Provide the [X, Y] coordinate of the cell's center where the given text is located.  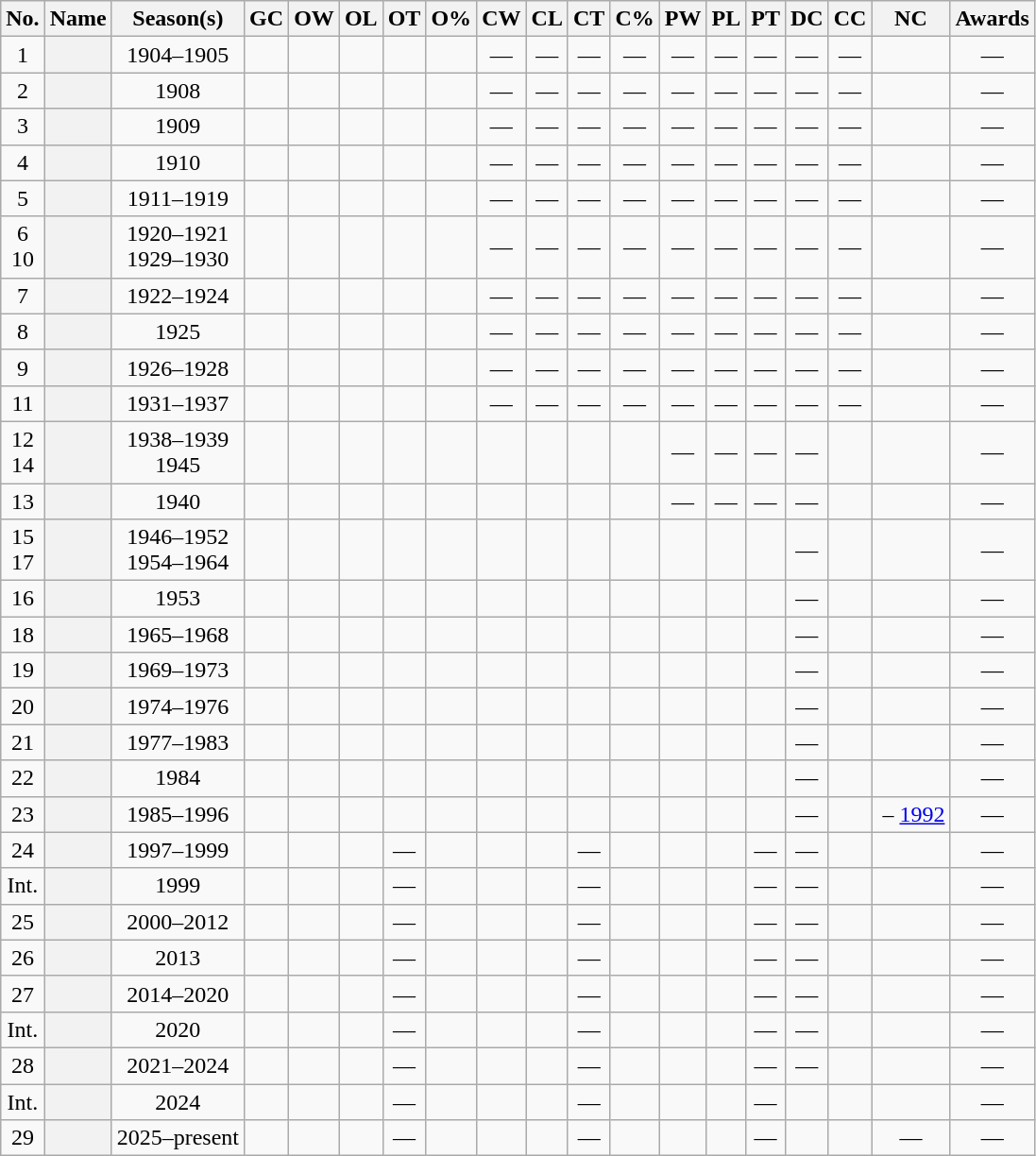
C% [635, 19]
1938–19391945 [178, 451]
28 [23, 1065]
1953 [178, 599]
4 [23, 162]
PW [683, 19]
13 [23, 501]
610 [23, 247]
21 [23, 742]
26 [23, 958]
– 1992 [910, 814]
29 [23, 1138]
1925 [178, 331]
PT [766, 19]
1997–1999 [178, 850]
3 [23, 127]
1920–19211929–1930 [178, 247]
2 [23, 91]
2013 [178, 958]
18 [23, 635]
2020 [178, 1029]
19 [23, 671]
OL [361, 19]
1946–19521954–1964 [178, 550]
1969–1973 [178, 671]
1910 [178, 162]
1911–1919 [178, 198]
8 [23, 331]
CL [547, 19]
CC [850, 19]
Season(s) [178, 19]
20 [23, 706]
GC [266, 19]
2021–2024 [178, 1065]
27 [23, 994]
No. [23, 19]
1985–1996 [178, 814]
2000–2012 [178, 922]
11 [23, 403]
1908 [178, 91]
CT [588, 19]
NC [910, 19]
PL [726, 19]
25 [23, 922]
OW [314, 19]
1965–1968 [178, 635]
1909 [178, 127]
1926–1928 [178, 367]
1999 [178, 886]
Name [77, 19]
9 [23, 367]
22 [23, 778]
16 [23, 599]
1904–1905 [178, 55]
2014–2020 [178, 994]
1214 [23, 451]
CW [501, 19]
23 [23, 814]
1 [23, 55]
DC [807, 19]
2024 [178, 1102]
2025–present [178, 1138]
1984 [178, 778]
7 [23, 296]
Awards [992, 19]
1974–1976 [178, 706]
5 [23, 198]
O% [451, 19]
24 [23, 850]
1931–1937 [178, 403]
1517 [23, 550]
1977–1983 [178, 742]
1940 [178, 501]
1922–1924 [178, 296]
OT [404, 19]
